Return (x, y) of the center of cell containing provided text 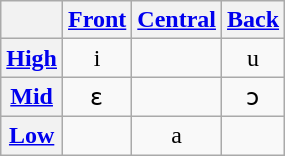
Mid (32, 97)
u (254, 58)
ɔ (254, 97)
ɛ (98, 97)
Central (177, 20)
Low (32, 135)
a (177, 135)
i (98, 58)
High (32, 58)
Front (98, 20)
Back (254, 20)
